Pinpoint the cell where the given text exists, returning its (X, Y) midpoint coordinate. 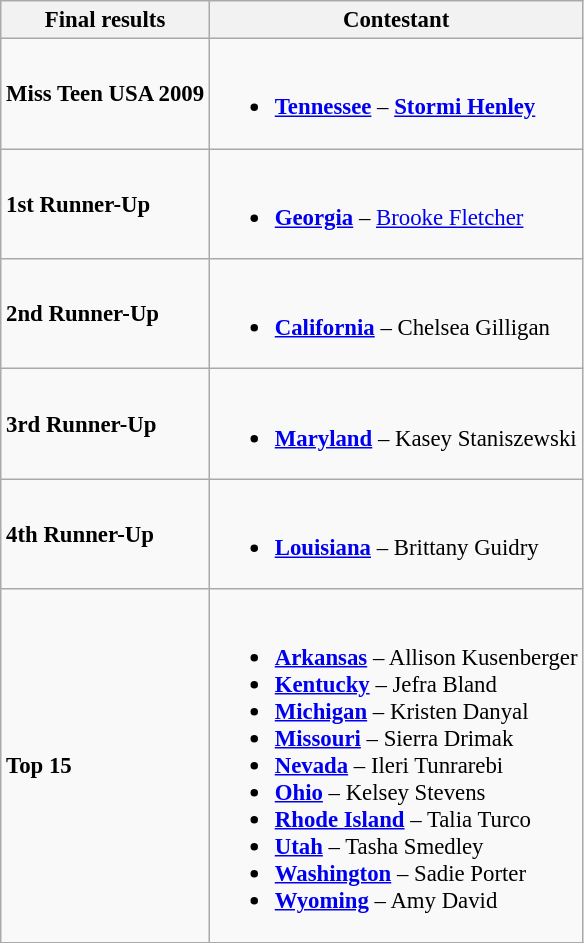
Louisiana – Brittany Guidry (396, 534)
Final results (106, 20)
Top 15 (106, 766)
California – Chelsea Gilligan (396, 314)
Maryland – Kasey Staniszewski (396, 424)
Contestant (396, 20)
4th Runner-Up (106, 534)
Miss Teen USA 2009 (106, 94)
3rd Runner-Up (106, 424)
2nd Runner-Up (106, 314)
Georgia – Brooke Fletcher (396, 204)
1st Runner-Up (106, 204)
Tennessee – Stormi Henley (396, 94)
